Return the (x, y) coordinate for the center point of the cell that contains the specified text.  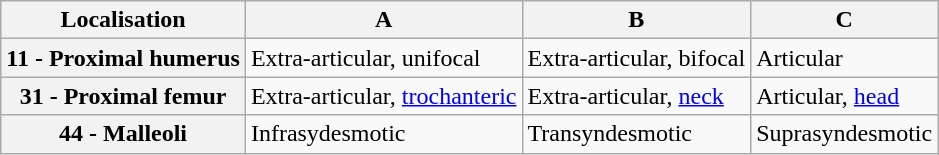
Articular (844, 58)
Transyndesmotic (636, 134)
B (636, 20)
Extra-articular, neck (636, 96)
Extra-articular, bifocal (636, 58)
44 - Malleoli (124, 134)
A (384, 20)
Suprasyndesmotic (844, 134)
Articular, head (844, 96)
Infrasydesmotic (384, 134)
Localisation (124, 20)
Extra-articular, trochanteric (384, 96)
C (844, 20)
11 - Proximal humerus (124, 58)
Extra-articular, unifocal (384, 58)
31 - Proximal femur (124, 96)
